Return the (x, y) coordinate for the center point of the cell that contains the specified text.  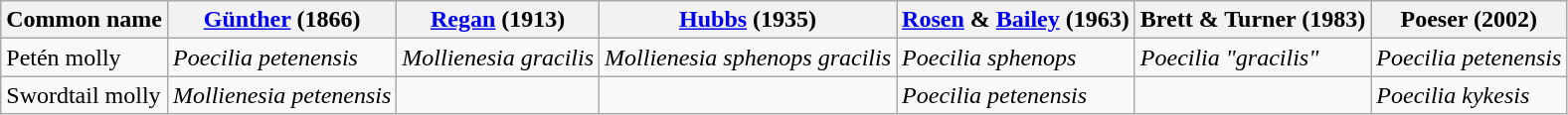
Poecilia sphenops (1016, 57)
Common name (85, 20)
Rosen & Bailey (1963) (1016, 20)
Hubbs (1935) (748, 20)
Poecilia kykesis (1470, 95)
Swordtail molly (85, 95)
Mollienesia sphenops gracilis (748, 57)
Regan (1913) (498, 20)
Mollienesia gracilis (498, 57)
Brett & Turner (1983) (1253, 20)
Poecilia "gracilis" (1253, 57)
Petén molly (85, 57)
Mollienesia petenensis (281, 95)
Poeser (2002) (1470, 20)
Günther (1866) (281, 20)
